For the text-containing cell, return its midpoint in [x, y] coordinate format. 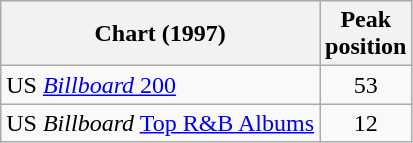
US Billboard 200 [160, 85]
US Billboard Top R&B Albums [160, 123]
Chart (1997) [160, 34]
12 [366, 123]
53 [366, 85]
Peakposition [366, 34]
